Determine the [x, y] coordinate at the center of the cell enclosing the given text.  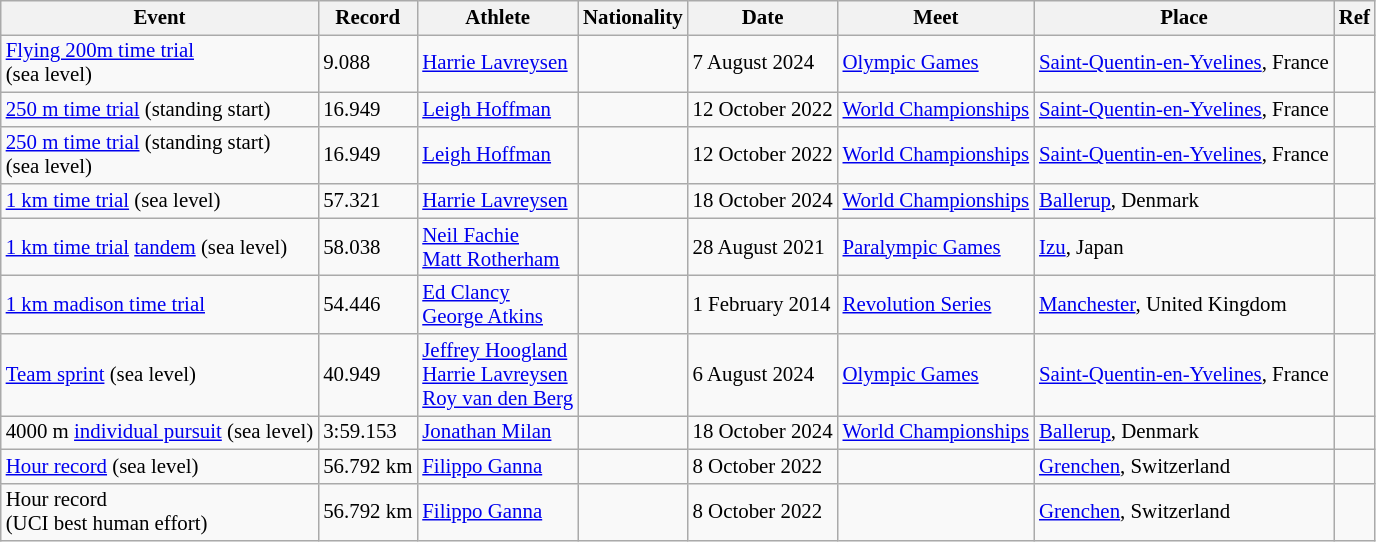
Athlete [498, 18]
Team sprint (sea level) [160, 375]
54.446 [368, 305]
7 August 2024 [763, 63]
Date [763, 18]
57.321 [368, 201]
Place [1184, 18]
Flying 200m time trial(sea level) [160, 63]
Hour record(UCI best human effort) [160, 512]
1 February 2014 [763, 305]
Neil FachieMatt Rotherham [498, 247]
Jeffrey HooglandHarrie LavreysenRoy van den Berg [498, 375]
6 August 2024 [763, 375]
Paralympic Games [936, 247]
Ref [1354, 18]
28 August 2021 [763, 247]
Manchester, United Kingdom [1184, 305]
3:59.153 [368, 432]
Event [160, 18]
1 km madison time trial [160, 305]
58.038 [368, 247]
Izu, Japan [1184, 247]
1 km time trial (sea level) [160, 201]
Nationality [633, 18]
250 m time trial (standing start)(sea level) [160, 155]
Hour record (sea level) [160, 466]
Jonathan Milan [498, 432]
1 km time trial tandem (sea level) [160, 247]
Ed ClancyGeorge Atkins [498, 305]
4000 m individual pursuit (sea level) [160, 432]
Revolution Series [936, 305]
9.088 [368, 63]
Meet [936, 18]
Record [368, 18]
250 m time trial (standing start) [160, 109]
40.949 [368, 375]
